Capture the cell that displays the provided text and extract its [X, Y] central coordinate. 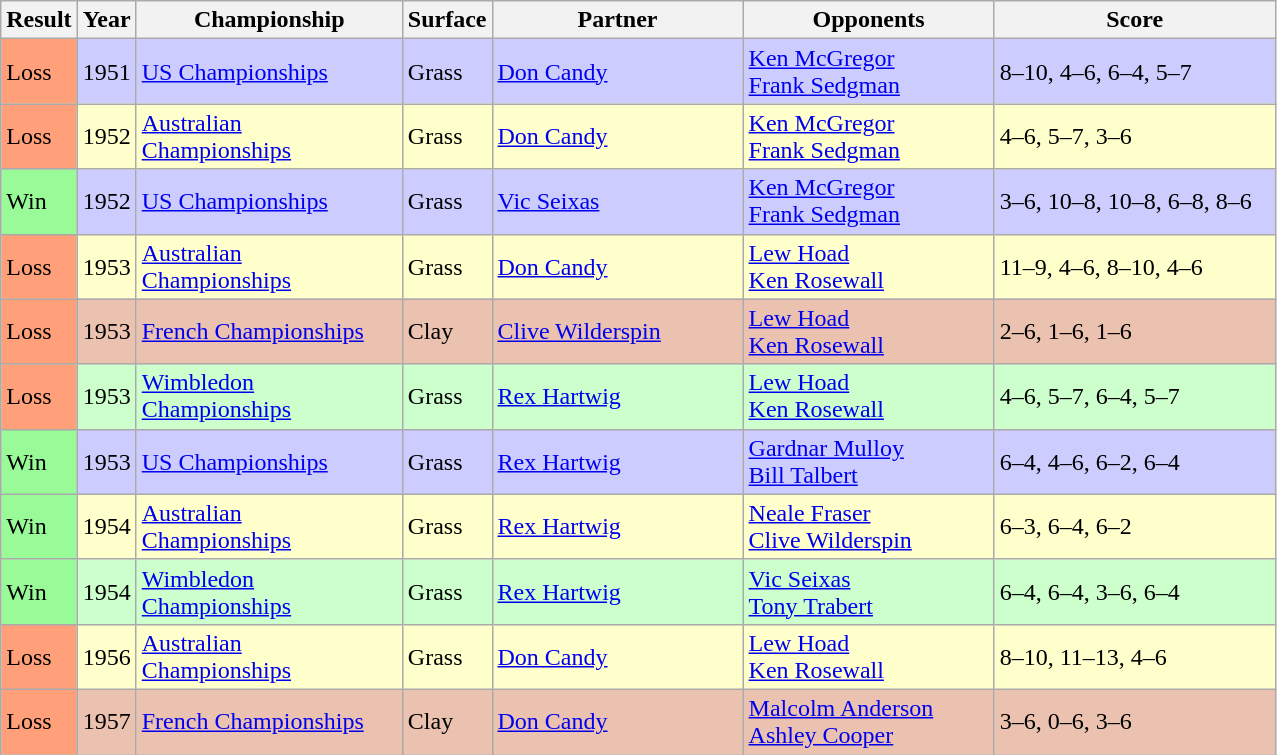
Vic Seixas [618, 202]
3–6, 10–8, 10–8, 6–8, 8–6 [1134, 202]
Vic Seixas Tony Trabert [868, 592]
8–10, 11–13, 4–6 [1134, 656]
11–9, 4–6, 8–10, 4–6 [1134, 266]
1957 [106, 722]
6–3, 6–4, 6–2 [1134, 526]
Surface [447, 20]
Clive Wilderspin [618, 332]
Result [39, 20]
6–4, 4–6, 6–2, 6–4 [1134, 462]
4–6, 5–7, 3–6 [1134, 136]
Score [1134, 20]
1956 [106, 656]
Championship [269, 20]
2–6, 1–6, 1–6 [1134, 332]
Year [106, 20]
6–4, 6–4, 3–6, 6–4 [1134, 592]
4–6, 5–7, 6–4, 5–7 [1134, 396]
Gardnar Mulloy Bill Talbert [868, 462]
Partner [618, 20]
Opponents [868, 20]
Neale Fraser Clive Wilderspin [868, 526]
Malcolm Anderson Ashley Cooper [868, 722]
3–6, 0–6, 3–6 [1134, 722]
1951 [106, 72]
8–10, 4–6, 6–4, 5–7 [1134, 72]
